Find where the given text appears and provide that cell's center as [X, Y] coordinate. 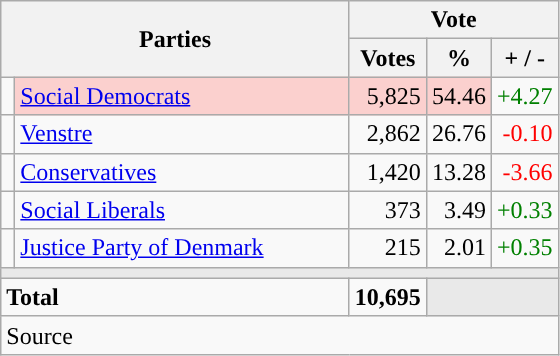
3.49 [458, 210]
+0.35 [524, 248]
Vote [454, 20]
10,695 [388, 297]
+0.33 [524, 210]
Justice Party of Denmark [182, 248]
54.46 [458, 96]
Total [176, 297]
-0.10 [524, 134]
Votes [388, 58]
5,825 [388, 96]
% [458, 58]
26.76 [458, 134]
Venstre [182, 134]
Parties [176, 39]
Social Liberals [182, 210]
Social Democrats [182, 96]
373 [388, 210]
+ / - [524, 58]
2.01 [458, 248]
13.28 [458, 172]
1,420 [388, 172]
+4.27 [524, 96]
-3.66 [524, 172]
2,862 [388, 134]
Source [280, 335]
Conservatives [182, 172]
215 [388, 248]
